Return the [x, y] coordinate for the center point of the cell that contains the specified text.  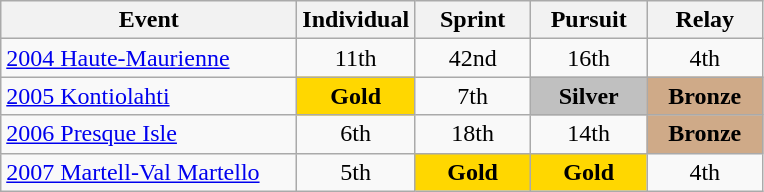
5th [356, 172]
16th [589, 58]
Pursuit [589, 20]
2007 Martell-Val Martello [149, 172]
Event [149, 20]
11th [356, 58]
6th [356, 134]
Sprint [473, 20]
18th [473, 134]
Relay [705, 20]
2005 Kontiolahti [149, 96]
Silver [589, 96]
Individual [356, 20]
7th [473, 96]
2004 Haute-Maurienne [149, 58]
42nd [473, 58]
14th [589, 134]
2006 Presque Isle [149, 134]
